Determine the (x, y) coordinate at the center of the cell enclosing the given text.  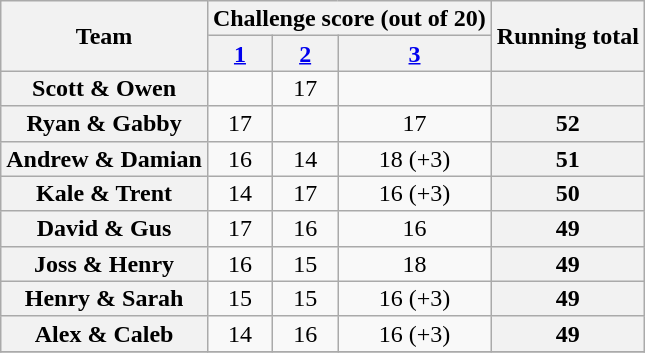
1 (240, 54)
David & Gus (104, 228)
50 (568, 194)
Scott & Owen (104, 88)
Ryan & Gabby (104, 124)
Team (104, 36)
52 (568, 124)
51 (568, 158)
Henry & Sarah (104, 298)
Joss & Henry (104, 264)
Andrew & Damian (104, 158)
18 (415, 264)
18 (+3) (415, 158)
2 (306, 54)
Running total (568, 36)
Kale & Trent (104, 194)
Challenge score (out of 20) (349, 18)
Alex & Caleb (104, 334)
3 (415, 54)
